Pinpoint the cell where the given text exists, returning its [x, y] midpoint coordinate. 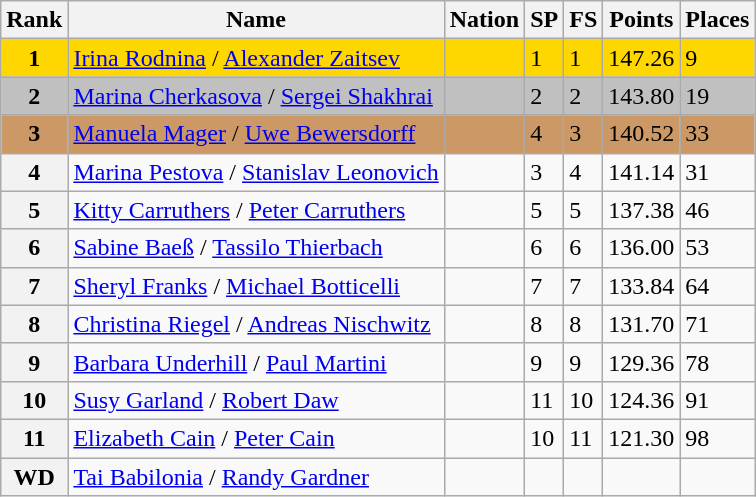
91 [718, 400]
133.84 [642, 286]
Sheryl Franks / Michael Botticelli [256, 286]
71 [718, 324]
140.52 [642, 134]
Irina Rodnina / Alexander Zaitsev [256, 58]
SP [544, 20]
Christina Riegel / Andreas Nischwitz [256, 324]
64 [718, 286]
Susy Garland / Robert Daw [256, 400]
19 [718, 96]
Points [642, 20]
98 [718, 438]
136.00 [642, 248]
137.38 [642, 210]
143.80 [642, 96]
Manuela Mager / Uwe Bewersdorff [256, 134]
Kitty Carruthers / Peter Carruthers [256, 210]
Marina Pestova / Stanislav Leonovich [256, 172]
Name [256, 20]
Marina Cherkasova / Sergei Shakhrai [256, 96]
Elizabeth Cain / Peter Cain [256, 438]
Sabine Baeß / Tassilo Thierbach [256, 248]
31 [718, 172]
46 [718, 210]
141.14 [642, 172]
131.70 [642, 324]
Rank [34, 20]
147.26 [642, 58]
Barbara Underhill / Paul Martini [256, 362]
Nation [484, 20]
Tai Babilonia / Randy Gardner [256, 477]
124.36 [642, 400]
53 [718, 248]
Places [718, 20]
129.36 [642, 362]
WD [34, 477]
33 [718, 134]
FS [584, 20]
121.30 [642, 438]
78 [718, 362]
